Return the [x, y] coordinate for the center point of the cell that contains the specified text.  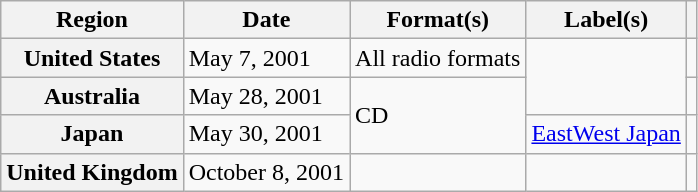
All radio formats [438, 58]
Label(s) [606, 20]
United States [92, 58]
Australia [92, 96]
Format(s) [438, 20]
May 28, 2001 [266, 96]
May 30, 2001 [266, 134]
CD [438, 115]
Japan [92, 134]
October 8, 2001 [266, 172]
Region [92, 20]
May 7, 2001 [266, 58]
EastWest Japan [606, 134]
Date [266, 20]
United Kingdom [92, 172]
